For the text-containing cell, return its midpoint in [X, Y] coordinate format. 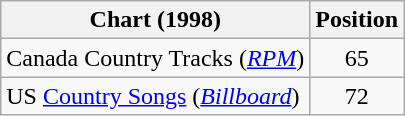
72 [357, 96]
US Country Songs (Billboard) [156, 96]
Position [357, 20]
65 [357, 58]
Canada Country Tracks (RPM) [156, 58]
Chart (1998) [156, 20]
